Provide the (X, Y) coordinate of the cell's center where the given text is located.  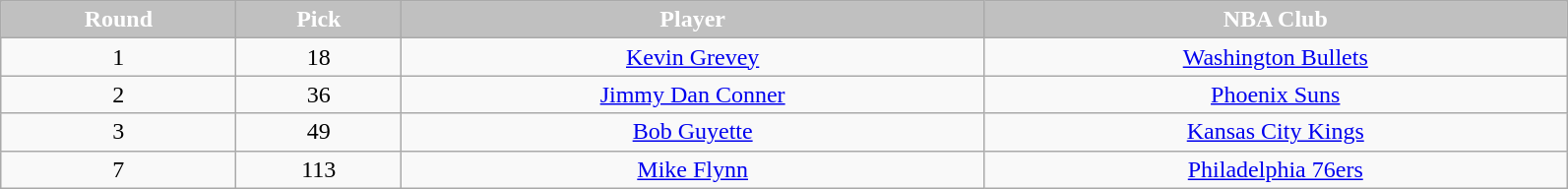
Pick (319, 20)
Round (118, 20)
1 (118, 57)
49 (319, 132)
Jimmy Dan Conner (693, 94)
18 (319, 57)
7 (118, 169)
Philadelphia 76ers (1276, 169)
Player (693, 20)
36 (319, 94)
Washington Bullets (1276, 57)
Mike Flynn (693, 169)
Bob Guyette (693, 132)
2 (118, 94)
Kansas City Kings (1276, 132)
NBA Club (1276, 20)
3 (118, 132)
Kevin Grevey (693, 57)
Phoenix Suns (1276, 94)
113 (319, 169)
